Identify which cell holds the provided text, then report its [x, y] central coordinate. 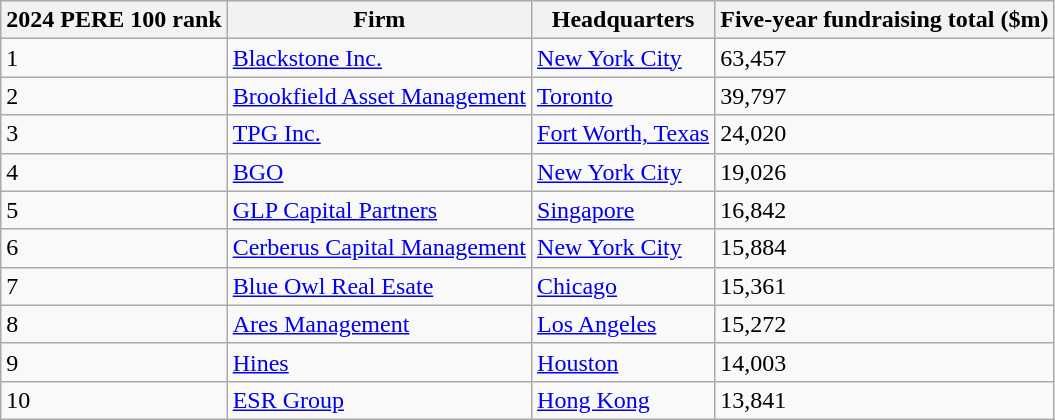
Singapore [624, 210]
Firm [379, 20]
Houston [624, 362]
24,020 [884, 134]
Brookfield Asset Management [379, 96]
Cerberus Capital Management [379, 248]
Los Angeles [624, 324]
19,026 [884, 172]
14,003 [884, 362]
ESR Group [379, 400]
6 [114, 248]
Blackstone Inc. [379, 58]
Chicago [624, 286]
15,884 [884, 248]
63,457 [884, 58]
5 [114, 210]
Hong Kong [624, 400]
Headquarters [624, 20]
8 [114, 324]
Blue Owl Real Esate [379, 286]
16,842 [884, 210]
Toronto [624, 96]
TPG Inc. [379, 134]
2024 PERE 100 rank [114, 20]
2 [114, 96]
10 [114, 400]
Hines [379, 362]
Five-year fundraising total ($m) [884, 20]
4 [114, 172]
Fort Worth, Texas [624, 134]
15,361 [884, 286]
3 [114, 134]
1 [114, 58]
9 [114, 362]
15,272 [884, 324]
13,841 [884, 400]
39,797 [884, 96]
7 [114, 286]
Ares Management [379, 324]
GLP Capital Partners [379, 210]
BGO [379, 172]
